From the cell containing the given text, extract its center point as (x, y) coordinate. 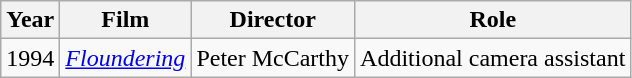
Peter McCarthy (273, 58)
Additional camera assistant (493, 58)
Director (273, 20)
1994 (30, 58)
Role (493, 20)
Year (30, 20)
Floundering (126, 58)
Film (126, 20)
